Provide the (x, y) coordinate of the cell's center where the given text is located.  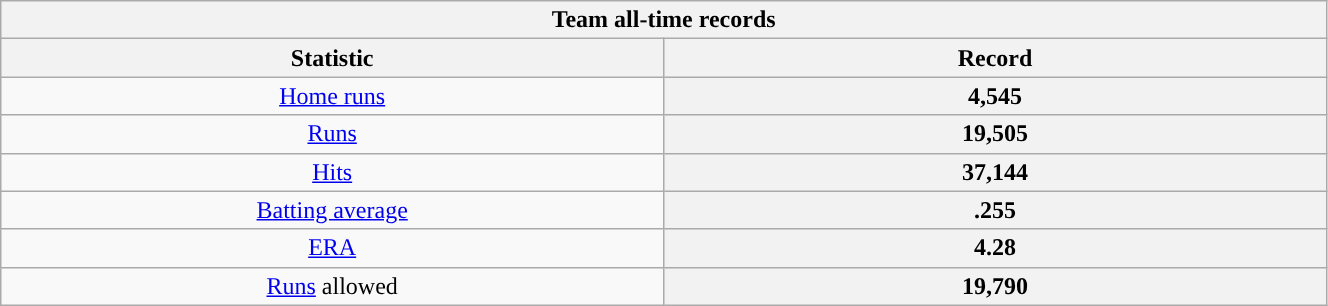
.255 (996, 210)
Runs (332, 134)
Runs allowed (332, 286)
37,144 (996, 172)
19,790 (996, 286)
Home runs (332, 96)
Statistic (332, 58)
Team all-time records (664, 20)
19,505 (996, 134)
Batting average (332, 210)
Hits (332, 172)
ERA (332, 248)
Record (996, 58)
4,545 (996, 96)
4.28 (996, 248)
